Return [X, Y] of the center of cell containing provided text 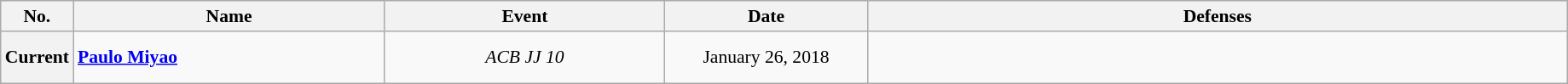
Paulo Miyao [229, 58]
Event [525, 16]
Current [38, 58]
Name [229, 16]
January 26, 2018 [767, 58]
No. [38, 16]
Date [767, 16]
ACB JJ 10 [525, 58]
Defenses [1218, 16]
